Find where the given text appears and provide that cell's center as [x, y] coordinate. 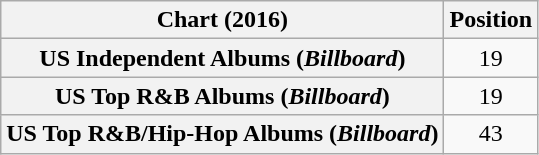
US Top R&B Albums (Billboard) [222, 96]
US Independent Albums (Billboard) [222, 58]
Chart (2016) [222, 20]
43 [491, 134]
US Top R&B/Hip-Hop Albums (Billboard) [222, 134]
Position [491, 20]
